Return (x, y) of the center of cell containing provided text 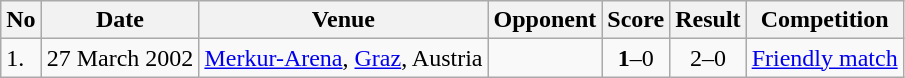
1–0 (636, 58)
Opponent (545, 20)
Score (636, 20)
1. (21, 58)
Result (708, 20)
No (21, 20)
Friendly match (824, 58)
Date (120, 20)
Venue (344, 20)
2–0 (708, 58)
Competition (824, 20)
27 March 2002 (120, 58)
Merkur-Arena, Graz, Austria (344, 58)
